Determine the (X, Y) coordinate at the center of the cell enclosing the given text.  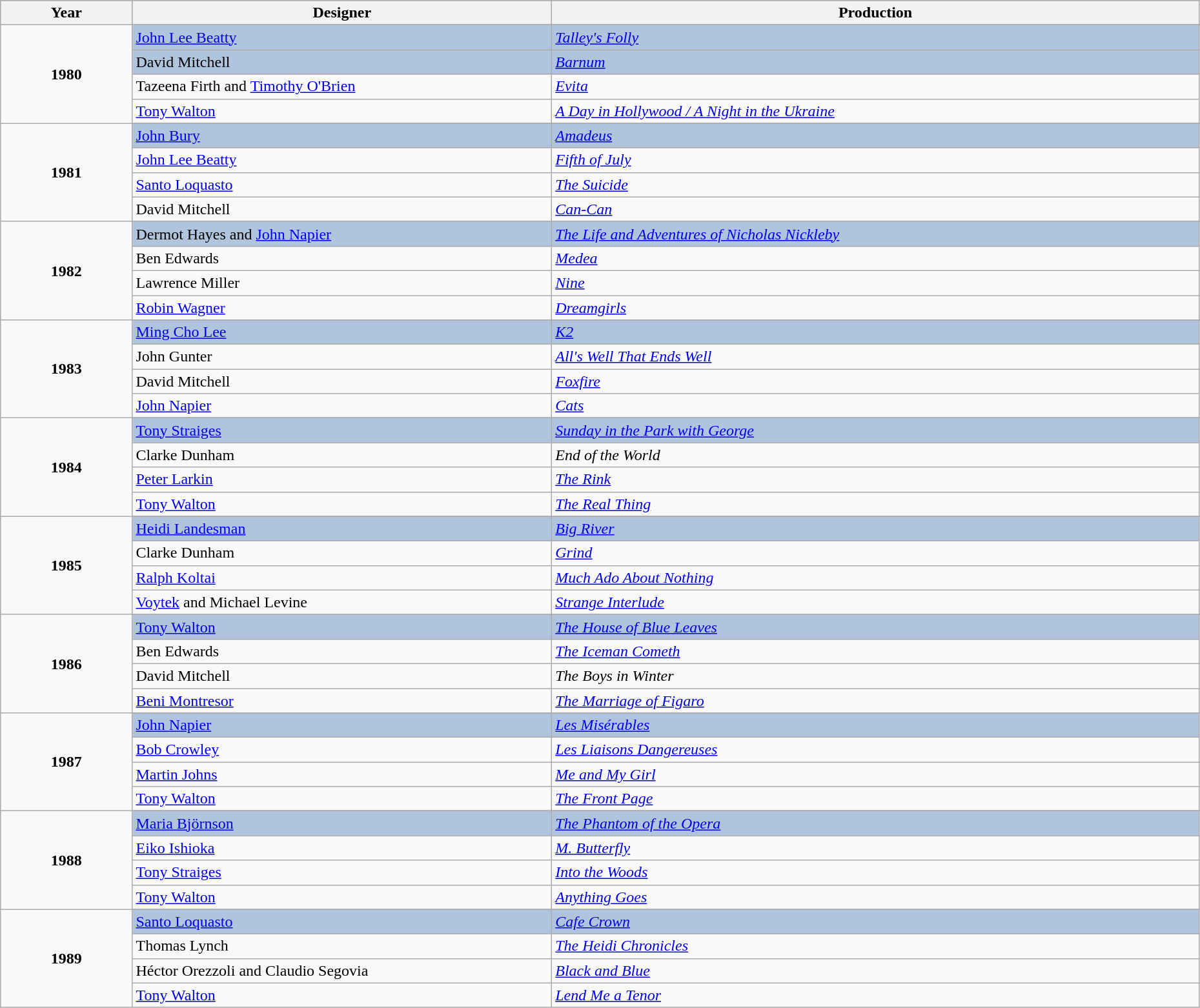
Talley's Folly (875, 37)
The House of Blue Leaves (875, 627)
Ralph Koltai (342, 578)
1987 (66, 762)
Evita (875, 86)
All's Well That Ends Well (875, 357)
Medea (875, 258)
Bob Crowley (342, 750)
Thomas Lynch (342, 946)
Strange Interlude (875, 602)
Ming Cho Lee (342, 332)
Foxfire (875, 381)
John Gunter (342, 357)
1985 (66, 565)
The Front Page (875, 799)
Fifth of July (875, 160)
Voytek and Michael Levine (342, 602)
A Day in Hollywood / A Night in the Ukraine (875, 111)
Much Ado About Nothing (875, 578)
Sunday in the Park with George (875, 430)
1989 (66, 958)
Eiko Ishioka (342, 848)
The Heidi Chronicles (875, 946)
The Life and Adventures of Nicholas Nickleby (875, 234)
Heidi Landesman (342, 529)
Dermot Hayes and John Napier (342, 234)
Tazeena Firth and Timothy O'Brien (342, 86)
Designer (342, 13)
1984 (66, 467)
The Suicide (875, 185)
The Real Thing (875, 504)
K2 (875, 332)
Martin Johns (342, 774)
The Boys in Winter (875, 676)
The Phantom of the Opera (875, 823)
1988 (66, 860)
Beni Montresor (342, 700)
Big River (875, 529)
M. Butterfly (875, 848)
Les Misérables (875, 725)
John Bury (342, 136)
1986 (66, 663)
Cafe Crown (875, 922)
Grind (875, 553)
Can-Can (875, 209)
The Rink (875, 479)
1981 (66, 172)
1982 (66, 270)
Barnum (875, 62)
Production (875, 13)
End of the World (875, 455)
Year (66, 13)
Robin Wagner (342, 308)
Amadeus (875, 136)
1980 (66, 74)
Black and Blue (875, 971)
Les Liaisons Dangereuses (875, 750)
Anything Goes (875, 897)
Peter Larkin (342, 479)
Nine (875, 283)
Lawrence Miller (342, 283)
The Iceman Cometh (875, 651)
1983 (66, 369)
The Marriage of Figaro (875, 700)
Lend Me a Tenor (875, 995)
Into the Woods (875, 872)
Cats (875, 406)
Héctor Orezzoli and Claudio Segovia (342, 971)
Maria Björnson (342, 823)
Me and My Girl (875, 774)
Dreamgirls (875, 308)
